Return the [x, y] coordinate for the center point of the cell that contains the specified text.  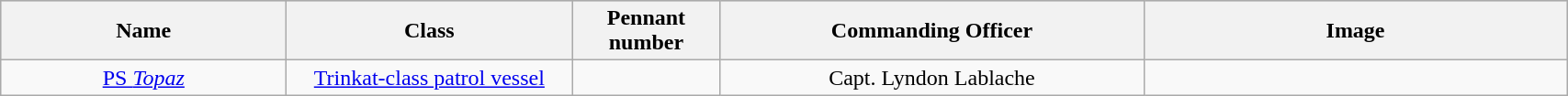
Capt. Lyndon Lablache [931, 78]
Image [1356, 31]
PS Topaz [143, 78]
Commanding Officer [931, 31]
Name [143, 31]
Class [430, 31]
Trinkat-class patrol vessel [430, 78]
Pennant number [647, 31]
